Provide the [x, y] coordinate of the cell's center where the given text is located.  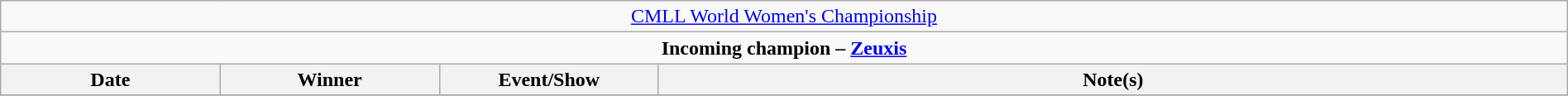
Incoming champion – Zeuxis [784, 48]
CMLL World Women's Championship [784, 17]
Event/Show [549, 79]
Note(s) [1113, 79]
Date [111, 79]
Winner [329, 79]
